Scan for the cell matching the given text and deliver its (X, Y) coordinate at center. 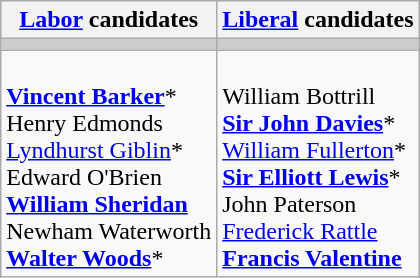
William Bottrill Sir John Davies* William Fullerton* Sir Elliott Lewis* John Paterson Frederick Rattle Francis Valentine (318, 164)
Liberal candidates (318, 20)
Labor candidates (109, 20)
Vincent Barker* Henry Edmonds Lyndhurst Giblin* Edward O'Brien William Sheridan Newham Waterworth Walter Woods* (109, 164)
